Output the [x, y] coordinate of the center of the cell containing the given text.  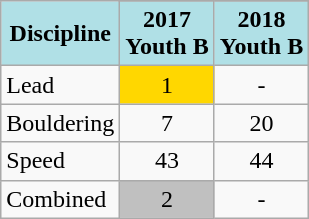
2017Youth B [167, 34]
Lead [60, 85]
1 [167, 85]
43 [167, 161]
Bouldering [60, 123]
2 [167, 199]
7 [167, 123]
44 [261, 161]
20 [261, 123]
Discipline [60, 34]
Speed [60, 161]
Combined [60, 199]
2018Youth B [261, 34]
